Extract the [x, y] coordinate from the center of the cell holding the provided text.  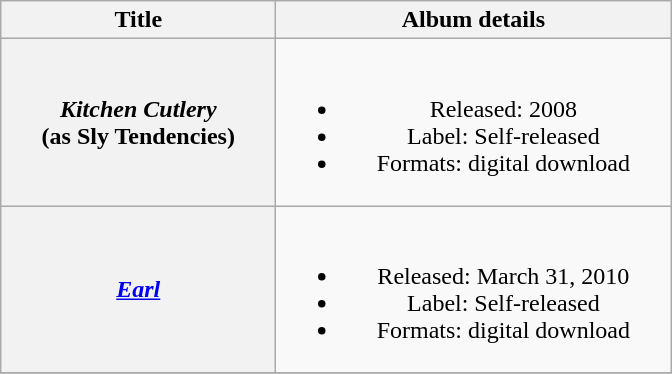
Released: March 31, 2010Label: Self-releasedFormats: digital download [474, 290]
Released: 2008Label: Self-releasedFormats: digital download [474, 122]
Earl [138, 290]
Album details [474, 20]
Title [138, 20]
Kitchen Cutlery(as Sly Tendencies) [138, 122]
